Return the [X, Y] coordinate for the center point of the cell that contains the specified text.  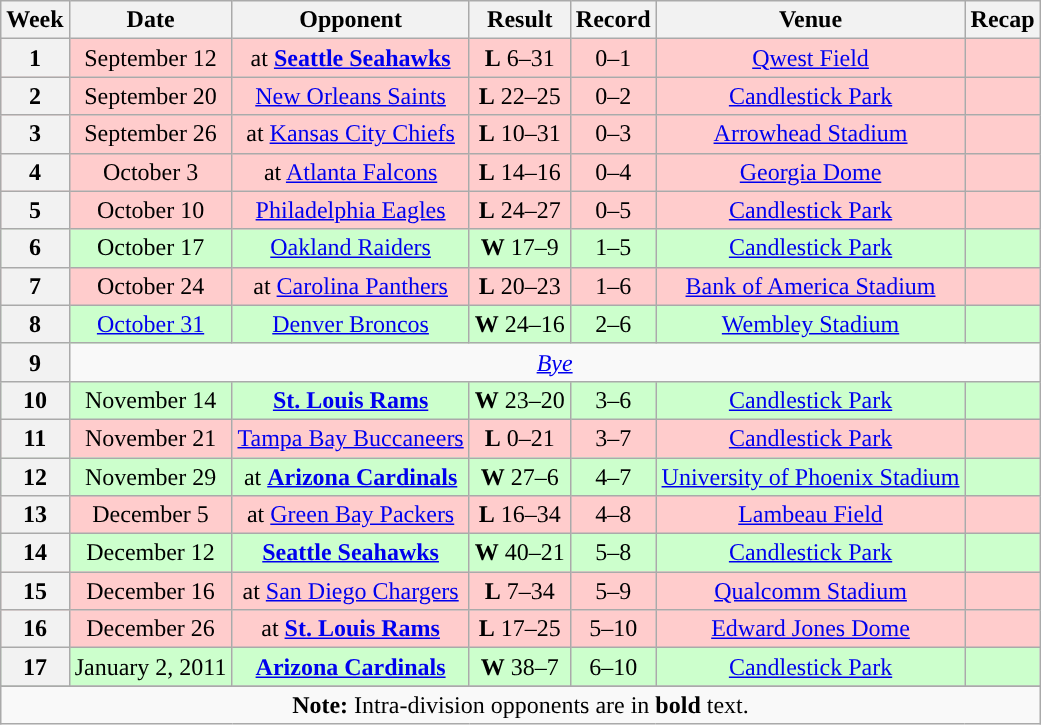
L 20–23 [520, 286]
Venue [810, 20]
4 [35, 172]
at St. Louis Rams [350, 629]
5–9 [613, 591]
New Orleans Saints [350, 96]
Lambeau Field [810, 515]
L 7–34 [520, 591]
4–8 [613, 515]
14 [35, 553]
Date [150, 20]
January 2, 2011 [150, 667]
Arizona Cardinals [350, 667]
October 31 [150, 324]
15 [35, 591]
10 [35, 400]
Edward Jones Dome [810, 629]
2 [35, 96]
Arrowhead Stadium [810, 134]
at Kansas City Chiefs [350, 134]
Tampa Bay Buccaneers [350, 438]
12 [35, 477]
5–10 [613, 629]
L 10–31 [520, 134]
5–8 [613, 553]
0–5 [613, 210]
September 12 [150, 58]
at Arizona Cardinals [350, 477]
at San Diego Chargers [350, 591]
11 [35, 438]
December 16 [150, 591]
1 [35, 58]
L 14–16 [520, 172]
Result [520, 20]
L 0–21 [520, 438]
Bye [554, 362]
L 24–27 [520, 210]
L 22–25 [520, 96]
W 38–7 [520, 667]
6 [35, 248]
0–2 [613, 96]
Wembley Stadium [810, 324]
October 24 [150, 286]
November 14 [150, 400]
4–7 [613, 477]
8 [35, 324]
at Seattle Seahawks [350, 58]
October 17 [150, 248]
Seattle Seahawks [350, 553]
W 40–21 [520, 553]
September 26 [150, 134]
Oakland Raiders [350, 248]
December 26 [150, 629]
1–5 [613, 248]
W 27–6 [520, 477]
5 [35, 210]
Bank of America Stadium [810, 286]
17 [35, 667]
W 24–16 [520, 324]
Qwest Field [810, 58]
at Carolina Panthers [350, 286]
October 10 [150, 210]
1–6 [613, 286]
L 16–34 [520, 515]
W 23–20 [520, 400]
Georgia Dome [810, 172]
Record [613, 20]
November 29 [150, 477]
at Green Bay Packers [350, 515]
7 [35, 286]
Denver Broncos [350, 324]
6–10 [613, 667]
W 17–9 [520, 248]
3–7 [613, 438]
L 6–31 [520, 58]
Opponent [350, 20]
Qualcomm Stadium [810, 591]
16 [35, 629]
9 [35, 362]
3 [35, 134]
Week [35, 20]
Recap [1002, 20]
December 12 [150, 553]
at Atlanta Falcons [350, 172]
University of Phoenix Stadium [810, 477]
0–3 [613, 134]
Note: Intra-division opponents are in bold text. [520, 705]
September 20 [150, 96]
2–6 [613, 324]
December 5 [150, 515]
0–4 [613, 172]
St. Louis Rams [350, 400]
0–1 [613, 58]
13 [35, 515]
Philadelphia Eagles [350, 210]
L 17–25 [520, 629]
November 21 [150, 438]
October 3 [150, 172]
3–6 [613, 400]
